Pinpoint the cell where the given text exists, returning its [x, y] midpoint coordinate. 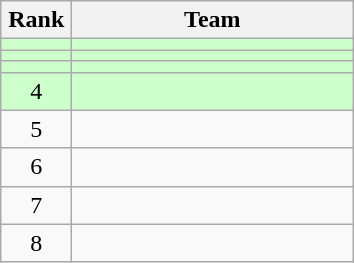
Team [212, 20]
6 [36, 167]
5 [36, 129]
4 [36, 91]
Rank [36, 20]
8 [36, 243]
7 [36, 205]
